Search for the cell housing the specified text and yield its [x, y] center coordinate. 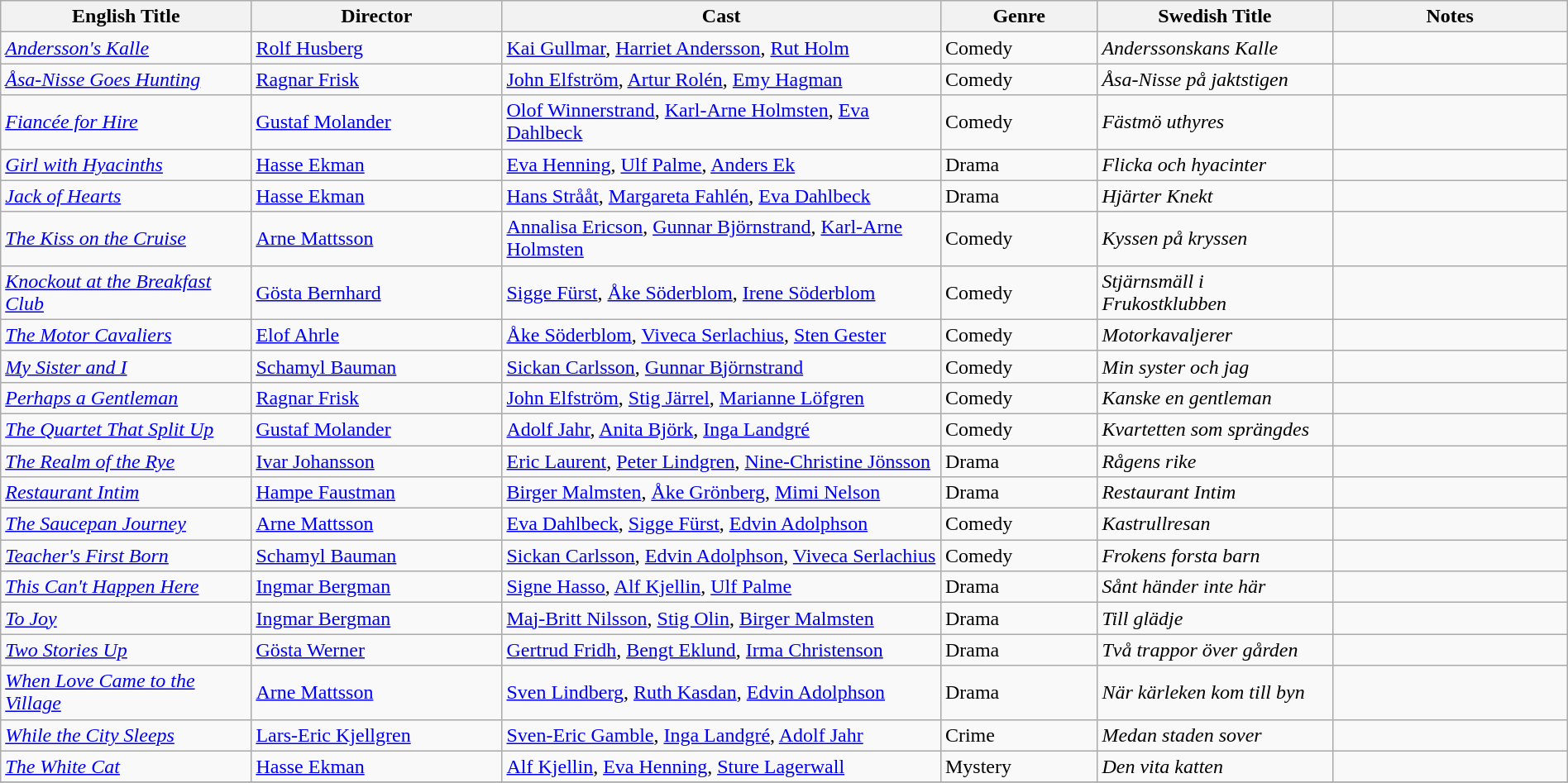
When Love Came to the Village [126, 693]
Director [377, 17]
Min syster och jag [1215, 366]
Åsa-Nisse Goes Hunting [126, 79]
Girl with Hyacinths [126, 165]
Eva Dahlbeck, Sigge Fürst, Edvin Adolphson [721, 524]
Medan staden sover [1215, 735]
The Quartet That Split Up [126, 429]
English Title [126, 17]
Hans Strååt, Margareta Fahlén, Eva Dahlbeck [721, 196]
Frokens forsta barn [1215, 556]
Eva Henning, Ulf Palme, Anders Ek [721, 165]
Åsa-Nisse på jaktstigen [1215, 79]
My Sister and I [126, 366]
Signe Hasso, Alf Kjellin, Ulf Palme [721, 587]
Cast [721, 17]
Alf Kjellin, Eva Henning, Sture Lagerwall [721, 766]
Motorkavaljerer [1215, 335]
Maj-Britt Nilsson, Stig Olin, Birger Malmsten [721, 618]
Den vita katten [1215, 766]
När kärleken kom till byn [1215, 693]
While the City Sleeps [126, 735]
Till glädje [1215, 618]
Two Stories Up [126, 650]
Anderssonskans Kalle [1215, 48]
Åke Söderblom, Viveca Serlachius, Sten Gester [721, 335]
Kai Gullmar, Harriet Andersson, Rut Holm [721, 48]
Lars-Eric Kjellgren [377, 735]
Olof Winnerstrand, Karl-Arne Holmsten, Eva Dahlbeck [721, 122]
Flicka och hyacinter [1215, 165]
Andersson's Kalle [126, 48]
Notes [1450, 17]
John Elfström, Artur Rolén, Emy Hagman [721, 79]
Sigge Fürst, Åke Söderblom, Irene Söderblom [721, 293]
Fiancée for Hire [126, 122]
Mystery [1019, 766]
The Realm of the Rye [126, 461]
Gösta Bernhard [377, 293]
Hampe Faustman [377, 493]
The Saucepan Journey [126, 524]
Stjärnsmäll i Frukostklubben [1215, 293]
Jack of Hearts [126, 196]
Rågens rike [1215, 461]
Perhaps a Gentleman [126, 398]
Ivar Johansson [377, 461]
The Motor Cavaliers [126, 335]
Sickan Carlsson, Edvin Adolphson, Viveca Serlachius [721, 556]
Två trappor över gården [1215, 650]
Sven Lindberg, Ruth Kasdan, Edvin Adolphson [721, 693]
To Joy [126, 618]
Sven-Eric Gamble, Inga Landgré, Adolf Jahr [721, 735]
Kanske en gentleman [1215, 398]
The Kiss on the Cruise [126, 238]
Rolf Husberg [377, 48]
Knockout at the Breakfast Club [126, 293]
John Elfström, Stig Järrel, Marianne Löfgren [721, 398]
Birger Malmsten, Åke Grönberg, Mimi Nelson [721, 493]
Fästmö uthyres [1215, 122]
Kyssen på kryssen [1215, 238]
Genre [1019, 17]
Kastrullresan [1215, 524]
Eric Laurent, Peter Lindgren, Nine-Christine Jönsson [721, 461]
This Can't Happen Here [126, 587]
Hjärter Knekt [1215, 196]
Adolf Jahr, Anita Björk, Inga Landgré [721, 429]
Crime [1019, 735]
Elof Ahrle [377, 335]
Teacher's First Born [126, 556]
Kvartetten som sprängdes [1215, 429]
Sickan Carlsson, Gunnar Björnstrand [721, 366]
The White Cat [126, 766]
Annalisa Ericson, Gunnar Björnstrand, Karl-Arne Holmsten [721, 238]
Swedish Title [1215, 17]
Sånt händer inte här [1215, 587]
Gertrud Fridh, Bengt Eklund, Irma Christenson [721, 650]
Gösta Werner [377, 650]
